Return (X, Y) of the center of cell containing provided text 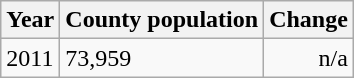
n/a (309, 58)
County population (162, 20)
2011 (30, 58)
Change (309, 20)
Year (30, 20)
73,959 (162, 58)
